Pinpoint the cell where the given text exists, returning its [x, y] midpoint coordinate. 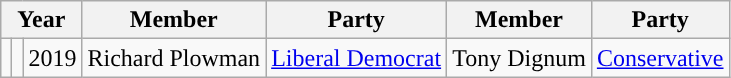
Liberal Democrat [356, 58]
Year [42, 20]
Tony Dignum [520, 58]
Conservative [660, 58]
Richard Plowman [174, 58]
2019 [52, 58]
